Detect which cell encompasses the target text, then output its [x, y] center coordinate. 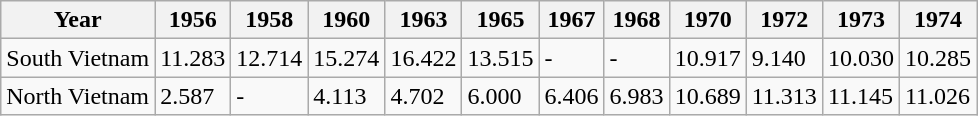
1963 [424, 20]
2.587 [193, 96]
16.422 [424, 58]
Year [78, 20]
11.283 [193, 58]
11.026 [938, 96]
1960 [346, 20]
11.145 [860, 96]
1956 [193, 20]
10.285 [938, 58]
1958 [270, 20]
6.000 [500, 96]
6.406 [572, 96]
1972 [784, 20]
12.714 [270, 58]
4.702 [424, 96]
North Vietnam [78, 96]
10.917 [708, 58]
1967 [572, 20]
1974 [938, 20]
10.030 [860, 58]
6.983 [636, 96]
10.689 [708, 96]
1973 [860, 20]
1965 [500, 20]
15.274 [346, 58]
13.515 [500, 58]
1968 [636, 20]
1970 [708, 20]
South Vietnam [78, 58]
11.313 [784, 96]
4.113 [346, 96]
9.140 [784, 58]
